Search for the cell housing the specified text and yield its (X, Y) center coordinate. 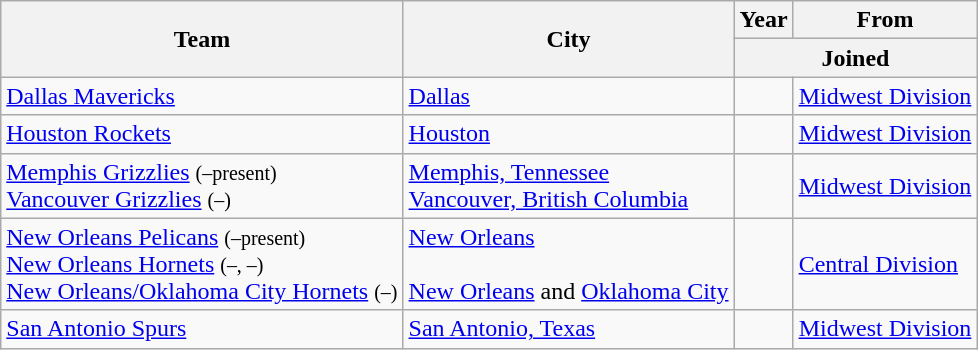
San Antonio, Texas (568, 329)
Memphis, TennesseeVancouver, British Columbia (568, 186)
From (885, 20)
Year (764, 20)
New Orleans Pelicans (–present)New Orleans Hornets (–, –)New Orleans/Oklahoma City Hornets (–) (202, 264)
Houston Rockets (202, 134)
Houston (568, 134)
City (568, 39)
New OrleansNew Orleans and Oklahoma City (568, 264)
Joined (856, 58)
Dallas Mavericks (202, 96)
Dallas (568, 96)
Team (202, 39)
Memphis Grizzlies (–present)Vancouver Grizzlies (–) (202, 186)
San Antonio Spurs (202, 329)
Central Division (885, 264)
